For the text-containing cell, return its midpoint in (x, y) coordinate format. 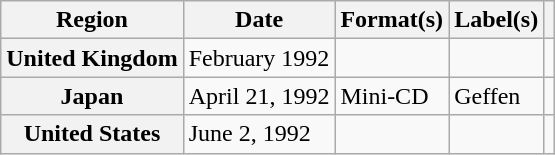
Format(s) (392, 20)
Label(s) (496, 20)
Region (92, 20)
Mini-CD (392, 96)
United Kingdom (92, 58)
February 1992 (259, 58)
United States (92, 134)
June 2, 1992 (259, 134)
Geffen (496, 96)
Date (259, 20)
April 21, 1992 (259, 96)
Japan (92, 96)
